Search for the cell housing the specified text and yield its (x, y) center coordinate. 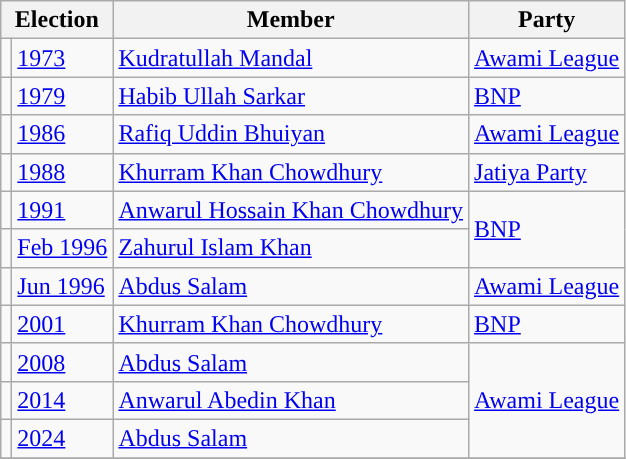
1991 (62, 210)
Anwarul Abedin Khan (291, 400)
1973 (62, 58)
1979 (62, 96)
Zahurul Islam Khan (291, 248)
2008 (62, 362)
Jatiya Party (547, 172)
Anwarul Hossain Khan Chowdhury (291, 210)
Jun 1996 (62, 286)
Member (291, 20)
Party (547, 20)
Habib Ullah Sarkar (291, 96)
2014 (62, 400)
Election (57, 20)
Feb 1996 (62, 248)
1988 (62, 172)
2001 (62, 324)
Kudratullah Mandal (291, 58)
Rafiq Uddin Bhuiyan (291, 134)
1986 (62, 134)
2024 (62, 438)
